For the text-containing cell, return its midpoint in (x, y) coordinate format. 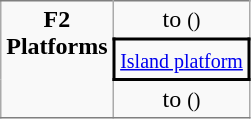
Island platform (182, 60)
F2Platforms (58, 60)
